Return [X, Y] of the center of cell containing provided text 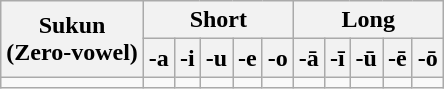
-ō [428, 58]
-a [158, 58]
-i [187, 58]
Long [368, 20]
Sukun(Zero-vowel) [72, 39]
-ū [366, 58]
-ī [337, 58]
-ē [397, 58]
-o [278, 58]
-u [216, 58]
Short [218, 20]
-ā [308, 58]
-e [248, 58]
